Determine the (x, y) coordinate at the center of the cell enclosing the given text.  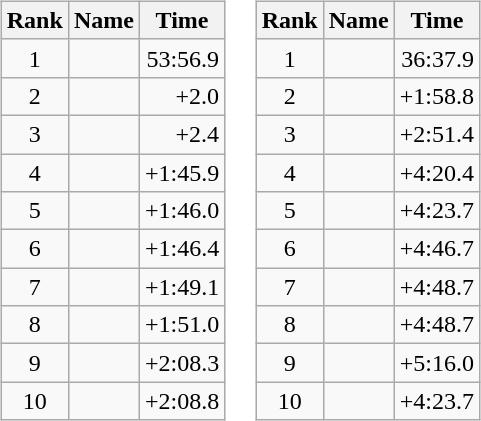
+1:46.0 (182, 211)
+2:51.4 (436, 134)
+2:08.8 (182, 401)
+1:49.1 (182, 287)
+2.4 (182, 134)
+1:58.8 (436, 96)
36:37.9 (436, 58)
+4:46.7 (436, 249)
+4:20.4 (436, 173)
+1:46.4 (182, 249)
+2:08.3 (182, 363)
+2.0 (182, 96)
+5:16.0 (436, 363)
+1:51.0 (182, 325)
+1:45.9 (182, 173)
53:56.9 (182, 58)
